Locate the cell with the specified text and output its [X, Y] center coordinate. 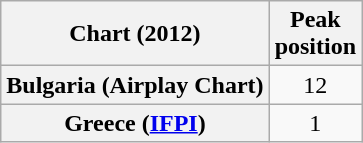
Peakposition [315, 34]
Bulgaria (Airplay Chart) [135, 85]
Chart (2012) [135, 34]
12 [315, 85]
Greece (IFPI) [135, 123]
1 [315, 123]
